Pinpoint the cell where the given text exists, returning its (x, y) midpoint coordinate. 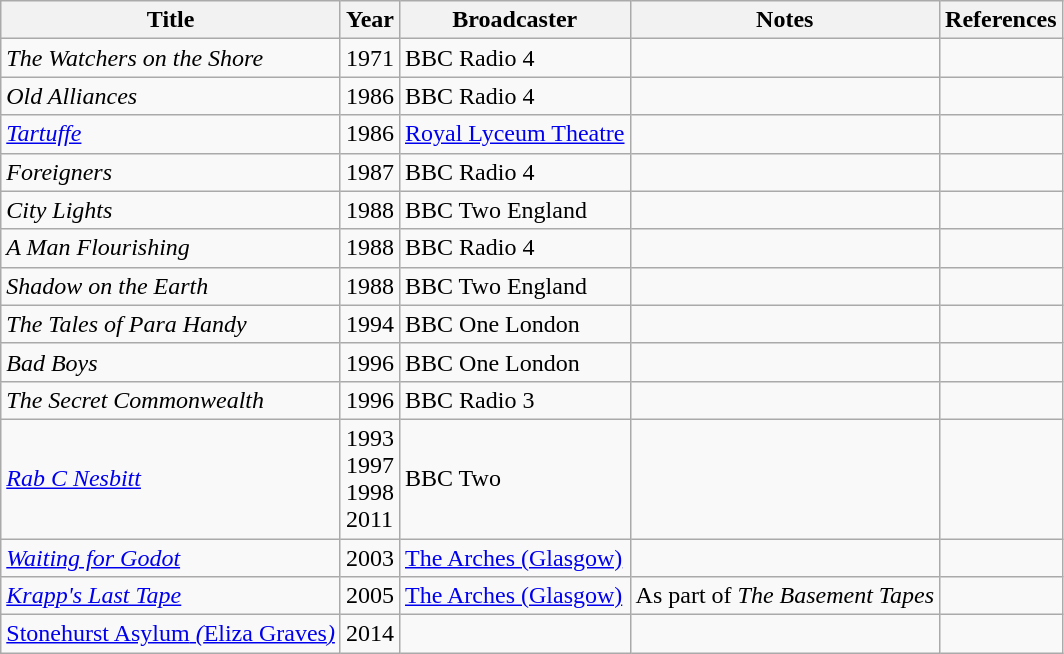
The Watchers on the Shore (171, 58)
Rab C Nesbitt (171, 478)
Broadcaster (514, 20)
2003 (370, 557)
Tartuffe (171, 134)
A Man Flourishing (171, 248)
Shadow on the Earth (171, 286)
Krapp's Last Tape (171, 596)
2005 (370, 596)
Stonehurst Asylum (Eliza Graves) (171, 634)
1971 (370, 58)
1987 (370, 172)
1993199719982011 (370, 478)
BBC Two (514, 478)
Royal Lyceum Theatre (514, 134)
Bad Boys (171, 362)
The Secret Commonwealth (171, 400)
The Tales of Para Handy (171, 324)
Old Alliances (171, 96)
2014 (370, 634)
Notes (784, 20)
Foreigners (171, 172)
1994 (370, 324)
Title (171, 20)
References (1002, 20)
Waiting for Godot (171, 557)
As part of The Basement Tapes (784, 596)
BBC Radio 3 (514, 400)
City Lights (171, 210)
Year (370, 20)
